Capture the cell that displays the provided text and extract its [X, Y] central coordinate. 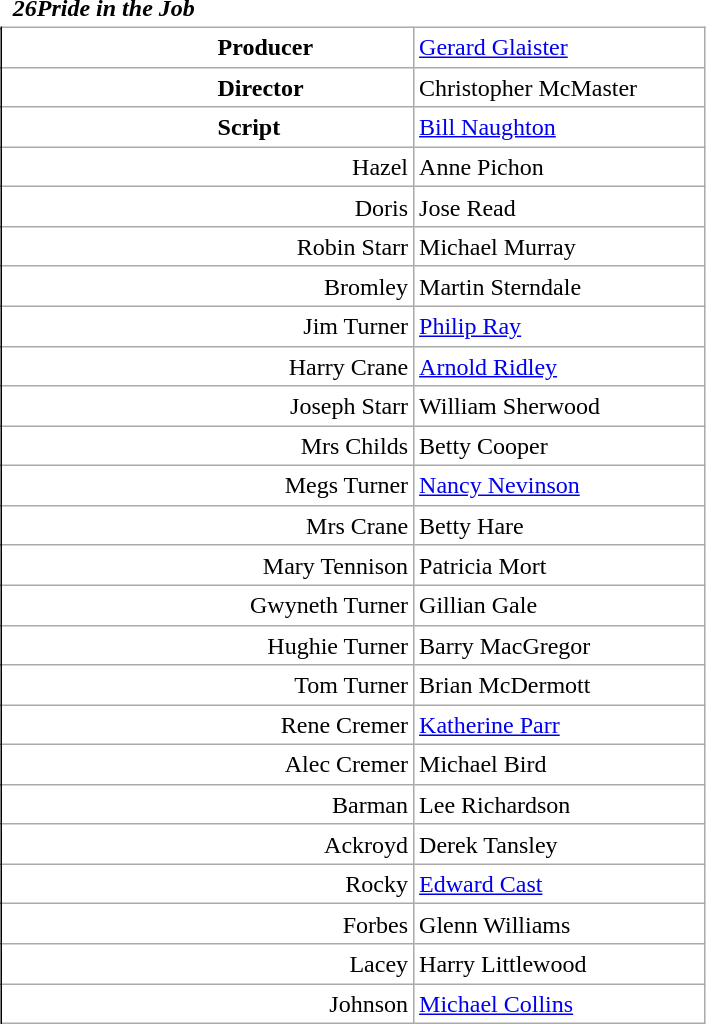
Rocky [208, 884]
Michael Bird [560, 765]
Derek Tansley [560, 844]
Brian McDermott [560, 685]
Megs Turner [208, 486]
Tom Turner [208, 685]
Glenn Williams [560, 924]
Doris [208, 207]
Gwyneth Turner [208, 605]
Nancy Nevinson [560, 486]
Jose Read [560, 207]
Christopher McMaster [560, 87]
Forbes [208, 924]
Gillian Gale [560, 605]
Ackroyd [208, 844]
Mrs Childs [208, 446]
Gerard Glaister [560, 47]
Betty Hare [560, 525]
Producer [208, 47]
Martin Sterndale [560, 286]
Johnson [208, 1004]
Michael Murray [560, 247]
Katherine Parr [560, 725]
Hazel [208, 167]
Bill Naughton [560, 127]
Harry Crane [208, 366]
Bromley [208, 286]
Jim Turner [208, 326]
Script [208, 127]
Robin Starr [208, 247]
Arnold Ridley [560, 366]
Anne Pichon [560, 167]
Edward Cast [560, 884]
Lacey [208, 964]
Patricia Mort [560, 565]
Betty Cooper [560, 446]
Mrs Crane [208, 525]
Director [208, 87]
Alec Cremer [208, 765]
Barry MacGregor [560, 645]
Joseph Starr [208, 406]
Hughie Turner [208, 645]
Harry Littlewood [560, 964]
Michael Collins [560, 1004]
William Sherwood [560, 406]
Rene Cremer [208, 725]
Mary Tennison [208, 565]
Barman [208, 804]
Lee Richardson [560, 804]
Philip Ray [560, 326]
